Scan for the cell matching the given text and deliver its [x, y] coordinate at center. 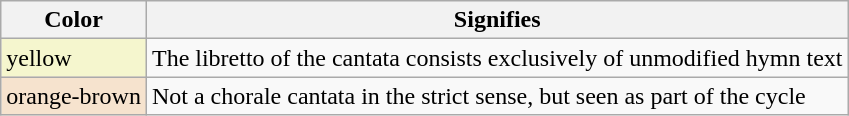
Not a chorale cantata in the strict sense, but seen as part of the cycle [497, 96]
orange-brown [74, 96]
Signifies [497, 20]
Color [74, 20]
yellow [74, 58]
The libretto of the cantata consists exclusively of unmodified hymn text [497, 58]
